Extract the (X, Y) coordinate from the center of the cell holding the provided text.  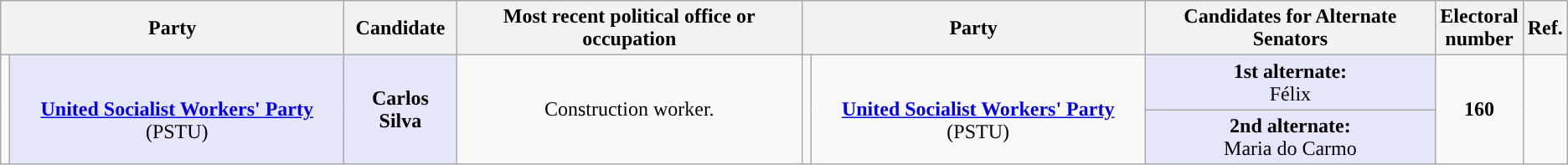
Construction worker. (629, 110)
Ref. (1545, 28)
2nd alternate:Maria do Carmo (1290, 137)
Electoralnumber (1479, 28)
1st alternate:Félix (1290, 82)
Candidates for Alternate Senators (1290, 28)
160 (1479, 110)
Carlos Silva (400, 110)
Most recent political office or occupation (629, 28)
Candidate (400, 28)
